Capture the cell that displays the provided text and extract its [x, y] central coordinate. 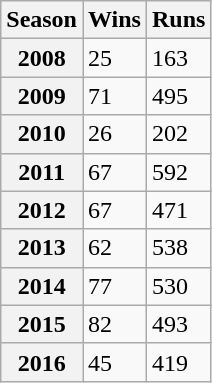
2015 [42, 324]
592 [178, 172]
538 [178, 248]
77 [114, 286]
2014 [42, 286]
163 [178, 58]
2011 [42, 172]
82 [114, 324]
2009 [42, 96]
419 [178, 362]
71 [114, 96]
530 [178, 286]
25 [114, 58]
45 [114, 362]
495 [178, 96]
471 [178, 210]
2012 [42, 210]
493 [178, 324]
Runs [178, 20]
202 [178, 134]
Season [42, 20]
2013 [42, 248]
26 [114, 134]
Wins [114, 20]
2008 [42, 58]
62 [114, 248]
2016 [42, 362]
2010 [42, 134]
